Return the [x, y] coordinate for the center point of the cell that contains the specified text.  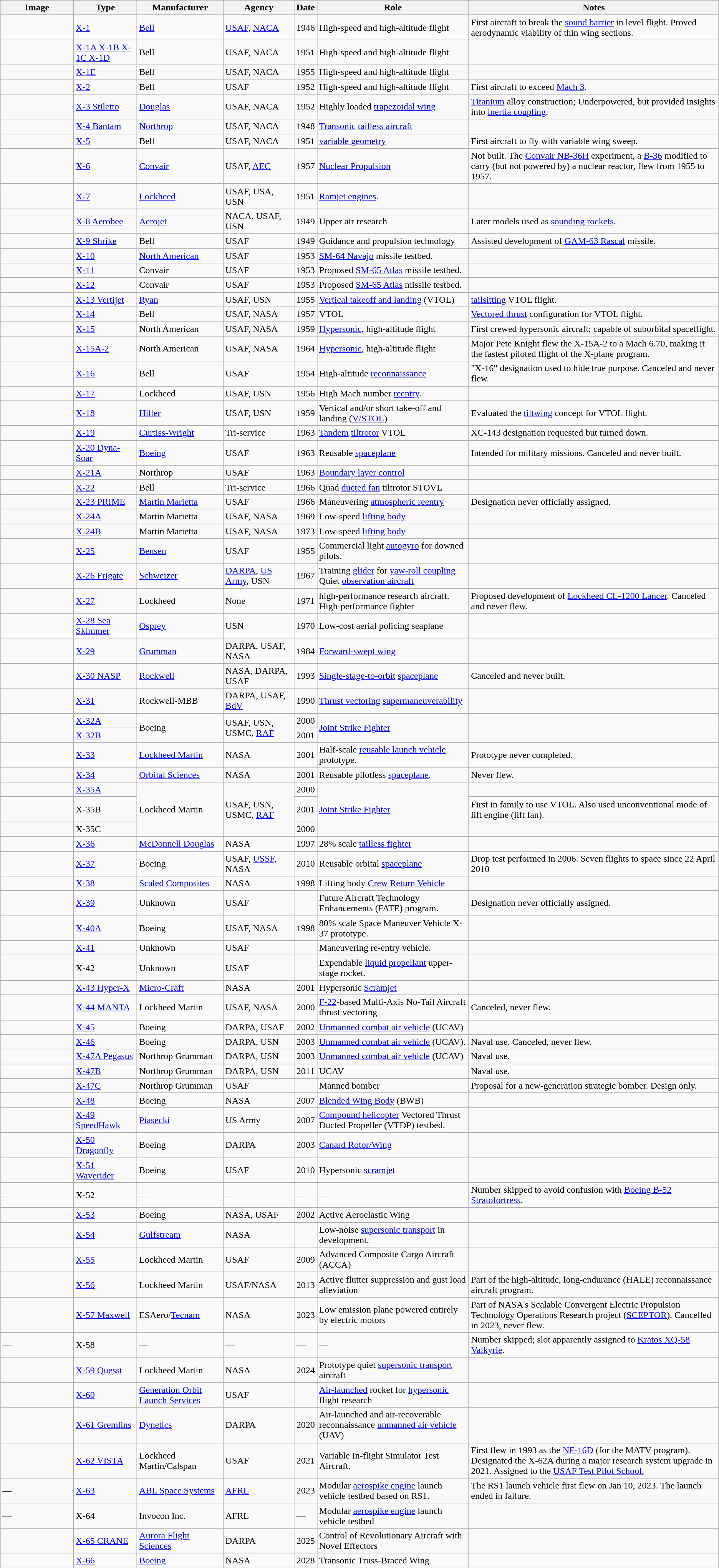
X-42 [105, 968]
Assisted development of GAM-63 Rascal missile. [594, 241]
Ramjet engines. [393, 196]
tailsitting VTOL flight. [594, 300]
X-3 Stiletto [105, 107]
1967 [306, 576]
Vectored thrust configuration for VTOL flight. [594, 314]
USAF, USA, USN [259, 196]
DARPA, US Army, USN [259, 576]
Canard Rotor/Wing [393, 1145]
X-58 [105, 1345]
Highly loaded trapezoidal wing [393, 107]
high-performance research aircraft. High-performance fighter [393, 601]
First aircraft to fly with variable wing sweep. [594, 141]
Upper air research [393, 221]
Transonic tailless aircraft [393, 126]
Rockwell-MBB [181, 701]
X-28 Sea Skimmer [105, 626]
1964 [306, 349]
Proposed development of Lockheed CL-1200 Lancer. Canceled and never flew. [594, 601]
Low-noise supersonic transport in development. [393, 1235]
Low-cost aerial policing seaplane [393, 626]
Thrust vectoring supermaneuverability [393, 701]
X-32B [105, 735]
DARPA, USAF, NASA [259, 651]
X-49 SpeedHawk [105, 1120]
Intended for military missions. Canceled and never built. [594, 452]
Reusable spaceplane [393, 452]
X-15A-2 [105, 349]
X-8 Aerobee [105, 221]
Piasecki [181, 1120]
UCAV [393, 1071]
X-16 [105, 373]
Hiller [181, 413]
2009 [306, 1260]
X-34 [105, 775]
USAF, USSF, NASA [259, 864]
Micro-Craft [181, 988]
X-33 [105, 755]
First in family to use VTOL. Also used unconventional mode of lift engine (lift fan). [594, 809]
1970 [306, 626]
X-52 [105, 1195]
X-30 NASP [105, 676]
Type [105, 8]
1971 [306, 601]
Aerojet [181, 221]
X-29 [105, 651]
1946 [306, 28]
X-2 [105, 87]
X-18 [105, 413]
High-altitude reconnaissance [393, 373]
Not built. The Convair NB-36H experiment, a B-36 modified to carry (but not powered by) a nuclear reactor, flew from 1955 to 1957. [594, 166]
X-1 [105, 28]
2011 [306, 1071]
Variable In-flight Simulator Test Aircraft. [393, 1460]
Control of Revolutionary Aircraft with Novel Effectors [393, 1540]
Air-launched and air-recoverable reconnaissance unmanned air vehicle (UAV) [393, 1425]
Vertical and/or short take-off and landing (V/STOL) [393, 413]
X-26 Frigate [105, 576]
Number skipped to avoid confusion with Boeing B-52 Stratofortress. [594, 1195]
Hypersonic Scramjet [393, 988]
X-31 [105, 701]
2025 [306, 1540]
Blended Wing Body (BWB) [393, 1100]
1973 [306, 531]
X-21A [105, 472]
X-47A Pegasus [105, 1056]
Aurora Flight Sciences [181, 1540]
Hypersonic scramjet [393, 1170]
Scaled Composites [181, 883]
X-22 [105, 487]
Single-stage-to-orbit spaceplane [393, 676]
Never flew. [594, 775]
X-63 [105, 1490]
Part of the high-altitude, long-endurance (HALE) reconnaissance aircraft program. [594, 1285]
Douglas [181, 107]
Drop test performed in 2006. Seven flights to space since 22 April 2010 [594, 864]
Later models used as sounding rockets. [594, 221]
X-45 [105, 1027]
X-10 [105, 255]
X-35A [105, 789]
X-12 [105, 285]
Curtiss-Wright [181, 433]
X-40A [105, 928]
ESAero/Tecnam [181, 1315]
X-66 [105, 1560]
US Army [259, 1120]
Manufacturer [181, 8]
2024 [306, 1370]
Training glider for yaw-roll coupling Quiet observation aircraft [393, 576]
X-60 [105, 1395]
28% scale tailless fighter [393, 844]
"X-16" designation used to hide true purpose. Canceled and never flew. [594, 373]
Maneuvering re-entry vehicle. [393, 948]
Agency [259, 8]
Gulfstream [181, 1235]
NASA, DARPA, USAF [259, 676]
First crewed hypersonic aircraft; capable of suborbital spaceflight. [594, 329]
X-14 [105, 314]
Role [393, 8]
NASA, USAF [259, 1215]
X-53 [105, 1215]
X-38 [105, 883]
Major Pete Knight flew the X-15A-2 to a Mach 6.70, making it the fastest piloted flight of the X-plane program. [594, 349]
X-5 [105, 141]
X-57 Maxwell [105, 1315]
80% scale Space Maneuver Vehicle X-37 prototype. [393, 928]
Part of NASA's Scalable Convergent Electric Propulsion Technology Operations Research project (SCEPTOR). Cancelled in 2023, never flew. [594, 1315]
USAF, AEC [259, 166]
Boundary layer control [393, 472]
X-50 Dragonfly [105, 1145]
None [259, 601]
Commercial light autogyro for downed pilots. [393, 551]
Notes [594, 8]
X-48 [105, 1100]
Invocon Inc. [181, 1516]
VTOL [393, 314]
DARPA, USAF [259, 1027]
USN [259, 626]
Nuclear Propulsion [393, 166]
Proposal for a new-generation strategic bomber. Design only. [594, 1086]
Quad ducted fan tiltrotor STOVL [393, 487]
1997 [306, 844]
X-35B [105, 809]
X-47C [105, 1086]
X-20 Dyna-Soar [105, 452]
X-24B [105, 531]
X-59 Quesst [105, 1370]
X-1A X-1B X-1C X-1D [105, 52]
Vertical takeoff and landing (VTOL) [393, 300]
Forward-swept wing [393, 651]
2013 [306, 1285]
X-36 [105, 844]
Dynetics [181, 1425]
X-11 [105, 270]
X-4 Bantam [105, 126]
Unmanned combat air vehicle (UCAV). [393, 1042]
Orbital Sciences [181, 775]
X-27 [105, 601]
1993 [306, 676]
X-39 [105, 903]
Manned bomber [393, 1086]
X-19 [105, 433]
X-15 [105, 329]
Bensen [181, 551]
Image [37, 8]
X-25 [105, 551]
X-61 Gremlins [105, 1425]
ABL Space Systems [181, 1490]
Modular aerospike engine launch vehicle testbed [393, 1516]
Reusable orbital spaceplane [393, 864]
NACA, USAF, USN [259, 221]
Rockwell [181, 676]
X-17 [105, 393]
Canceled, never flew. [594, 1007]
X-44 MANTA [105, 1007]
Evaluated the tiltwing concept for VTOL flight. [594, 413]
F-22-based Multi-Axis No-Tail Aircraft thrust vectoring [393, 1007]
Active Aeroelastic Wing [393, 1215]
X-65 CRANE [105, 1540]
High Mach number reentry. [393, 393]
Expendable liquid propellant upper-stage rocket. [393, 968]
X-37 [105, 864]
1954 [306, 373]
X-6 [105, 166]
Osprey [181, 626]
McDonnell Douglas [181, 844]
X-51 Waverider [105, 1170]
Low emission plane powered entirely by electric motors [393, 1315]
X-24A [105, 516]
X-32A [105, 721]
1956 [306, 393]
Compound helicopter Vectored Thrust Ducted Propeller (VTDP) testbed. [393, 1120]
X-1E [105, 72]
XC-143 designation requested but turned down. [594, 433]
2020 [306, 1425]
X-54 [105, 1235]
Half-scale reusable launch vehicle prototype. [393, 755]
Date [306, 8]
1969 [306, 516]
First aircraft to exceed Mach 3. [594, 87]
Titanium alloy construction; Underpowered, but provided insights into inertia coupling. [594, 107]
X-13 Vertijet [105, 300]
The RS1 launch vehicle first flew on Jan 10, 2023. The launch ended in failure. [594, 1490]
Grumman [181, 651]
Generation Orbit Launch Services [181, 1395]
X-55 [105, 1260]
Active flutter suppression and gust load alleviation [393, 1285]
Advanced Composite Cargo Aircraft (ACCA) [393, 1260]
Ryan [181, 300]
Schweizer [181, 576]
X-64 [105, 1516]
Prototype never completed. [594, 755]
Lockheed Martin/Calspan [181, 1460]
Canceled and never built. [594, 676]
Tandem tiltrotor VTOL [393, 433]
X-41 [105, 948]
X-46 [105, 1042]
SM-64 Navajo missile testbed. [393, 255]
Naval use. Canceled, never flew. [594, 1042]
Prototype quiet supersonic transport aircraft [393, 1370]
X-56 [105, 1285]
1948 [306, 126]
Transonic Truss-Braced Wing [393, 1560]
Guidance and propulsion technology [393, 241]
First aircraft to break the sound barrier in level flight. Proved aerodynamic viability of thin wing sections. [594, 28]
1990 [306, 701]
X-43 Hyper-X [105, 988]
X-47B [105, 1071]
Lifting body Crew Return Vehicle [393, 883]
Air-launched rocket for hypersonic flight research [393, 1395]
Maneuvering atmospheric reentry [393, 502]
Future Aircraft Technology Enhancements (FATE) program. [393, 903]
2021 [306, 1460]
Number skipped; slot apparently assigned to Kratos XQ-58 Valkyrie. [594, 1345]
Reusable pilotless spaceplane. [393, 775]
DARPA, USAF, BdV [259, 701]
Modular aerospike engine launch vehicle testbed based on RS1. [393, 1490]
X-23 PRIME [105, 502]
X-35C [105, 829]
USAF/NASA [259, 1285]
X-62 VISTA [105, 1460]
variable geometry [393, 141]
1984 [306, 651]
X-7 [105, 196]
X-9 Shrike [105, 241]
2028 [306, 1560]
